Pinpoint the cell where the given text exists, returning its [x, y] midpoint coordinate. 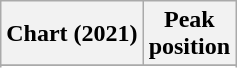
Chart (2021) [72, 34]
Peakposition [189, 34]
